Capture the cell that displays the provided text and extract its (X, Y) central coordinate. 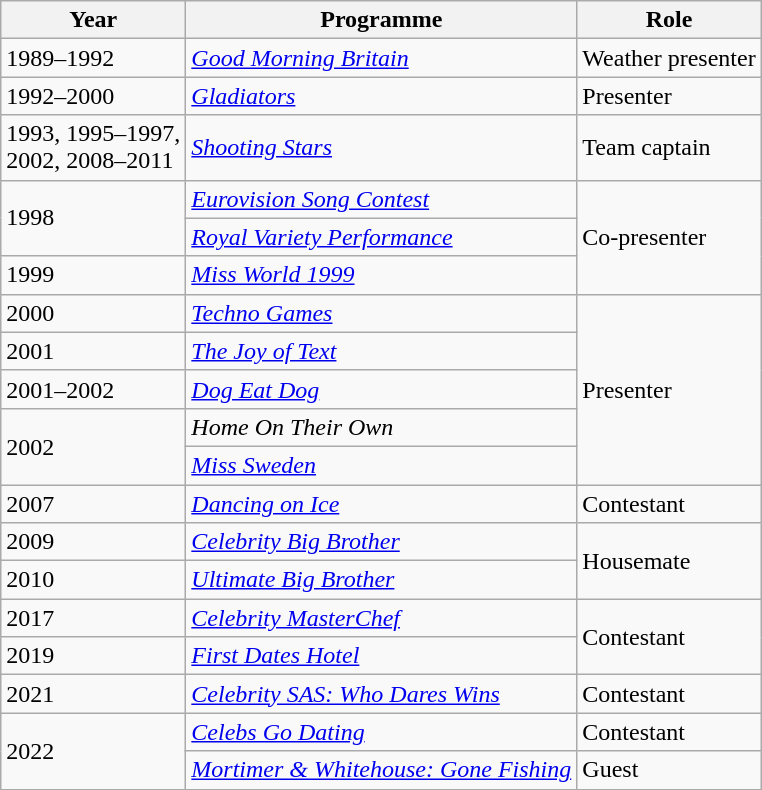
Housemate (669, 561)
Role (669, 20)
First Dates Hotel (382, 656)
1992–2000 (94, 96)
Gladiators (382, 96)
The Joy of Text (382, 351)
1999 (94, 275)
Celebrity MasterChef (382, 618)
Techno Games (382, 313)
Dancing on Ice (382, 503)
1989–1992 (94, 58)
Guest (669, 770)
Royal Variety Performance (382, 237)
Programme (382, 20)
Celebrity Big Brother (382, 542)
2002 (94, 446)
1993, 1995–1997,2002, 2008–2011 (94, 148)
Eurovision Song Contest (382, 199)
Co-presenter (669, 237)
Mortimer & Whitehouse: Gone Fishing (382, 770)
2009 (94, 542)
2007 (94, 503)
2019 (94, 656)
2017 (94, 618)
Team captain (669, 148)
Miss World 1999 (382, 275)
2010 (94, 580)
2001–2002 (94, 389)
Miss Sweden (382, 465)
2021 (94, 694)
Weather presenter (669, 58)
Good Morning Britain (382, 58)
Year (94, 20)
Shooting Stars (382, 148)
2000 (94, 313)
Celebs Go Dating (382, 732)
Ultimate Big Brother (382, 580)
2001 (94, 351)
Home On Their Own (382, 427)
2022 (94, 751)
Celebrity SAS: Who Dares Wins (382, 694)
Dog Eat Dog (382, 389)
1998 (94, 218)
